From the cell containing the given text, extract its center point as (x, y) coordinate. 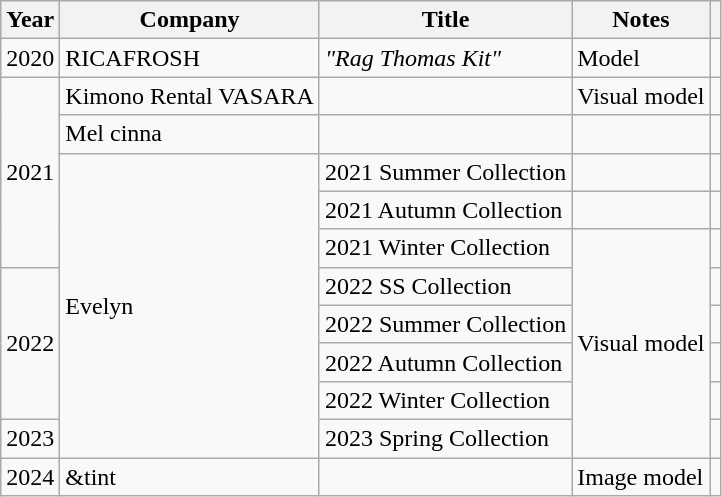
Kimono Rental VASARA (190, 96)
2024 (30, 477)
Year (30, 20)
2021 Autumn Collection (445, 210)
Evelyn (190, 305)
Image model (641, 477)
Company (190, 20)
2020 (30, 58)
Title (445, 20)
RICAFROSH (190, 58)
2021 (30, 172)
2022 Summer Collection (445, 324)
2022 Autumn Collection (445, 362)
&tint (190, 477)
2021 Summer Collection (445, 172)
2022 SS Collection (445, 286)
2022 Winter Collection (445, 400)
Model (641, 58)
"Rag Thomas Kit" (445, 58)
Notes (641, 20)
Mel cinna (190, 134)
2022 (30, 343)
2023 (30, 438)
2021 Winter Collection (445, 248)
2023 Spring Collection (445, 438)
